Output the (X, Y) coordinate of the center of the cell containing the given text.  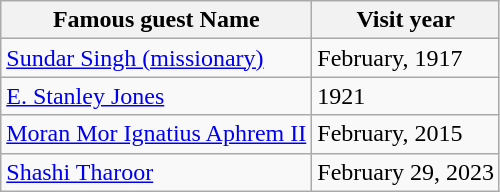
Visit year (406, 20)
February 29, 2023 (406, 172)
February, 2015 (406, 134)
Shashi Tharoor (156, 172)
1921 (406, 96)
Famous guest Name (156, 20)
Moran Mor Ignatius Aphrem II (156, 134)
February, 1917 (406, 58)
Sundar Singh (missionary) (156, 58)
E. Stanley Jones (156, 96)
